From the cell containing the given text, extract its center point as (x, y) coordinate. 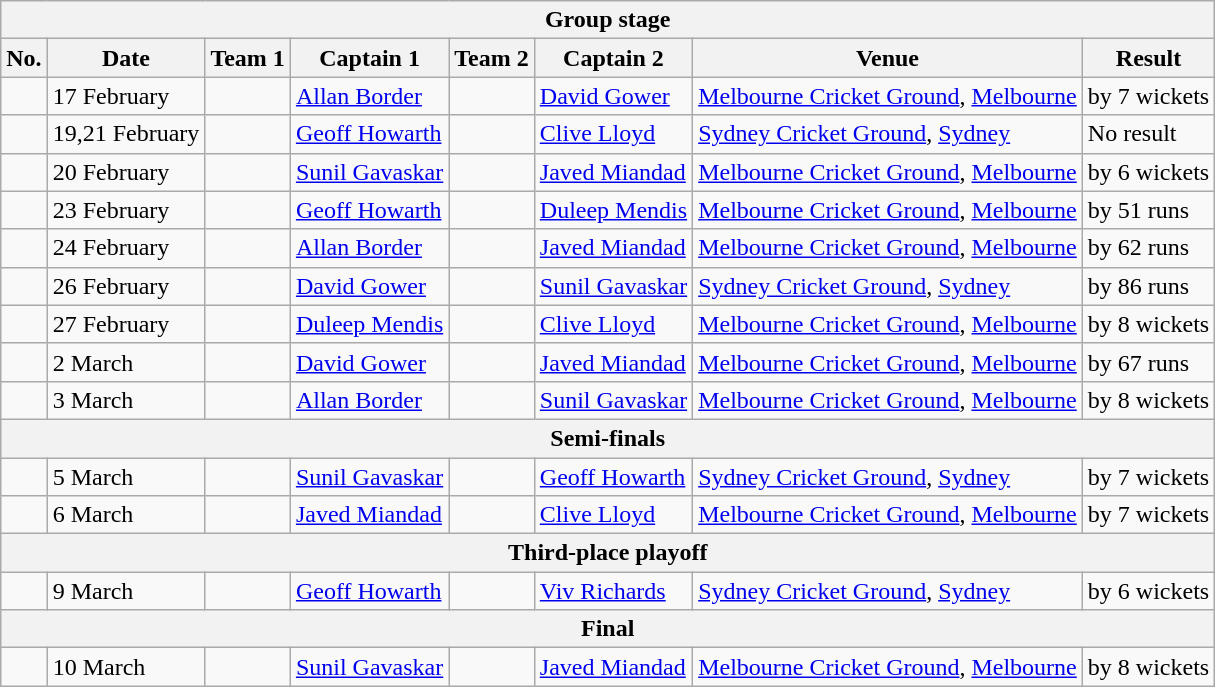
Date (126, 58)
No. (24, 58)
Captain 2 (613, 58)
by 62 runs (1148, 248)
by 86 runs (1148, 286)
2 March (126, 362)
23 February (126, 210)
6 March (126, 515)
Team 1 (248, 58)
20 February (126, 172)
No result (1148, 134)
Final (608, 629)
Captain 1 (369, 58)
Group stage (608, 20)
10 March (126, 667)
Venue (888, 58)
24 February (126, 248)
Viv Richards (613, 591)
Semi-finals (608, 438)
26 February (126, 286)
by 67 runs (1148, 362)
27 February (126, 324)
9 March (126, 591)
5 March (126, 477)
17 February (126, 96)
Result (1148, 58)
Third-place playoff (608, 553)
19,21 February (126, 134)
by 51 runs (1148, 210)
3 March (126, 400)
Team 2 (492, 58)
